Return the [x, y] coordinate for the center point of the cell that contains the specified text.  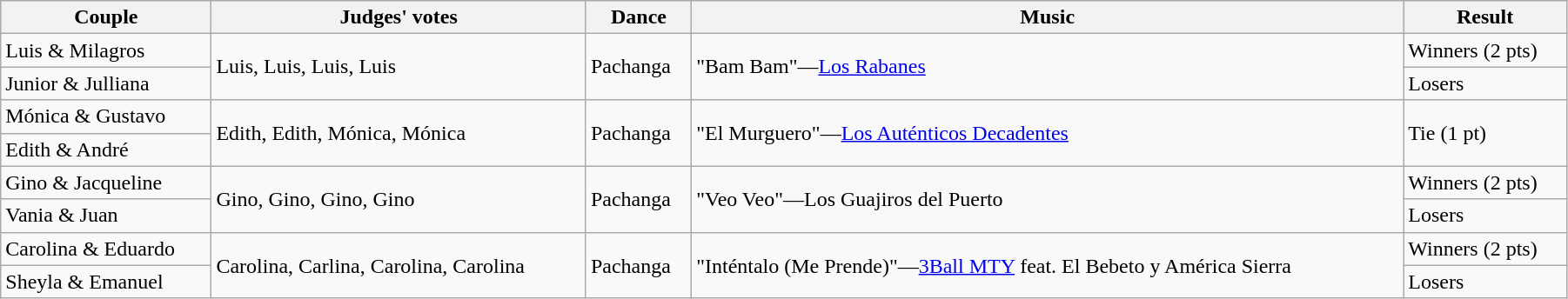
Carolina & Eduardo [106, 249]
Luis, Luis, Luis, Luis [399, 67]
"Veo Veo"—Los Guajiros del Puerto [1048, 199]
Gino, Gino, Gino, Gino [399, 199]
Result [1485, 17]
Luis & Milagros [106, 50]
Edith & André [106, 149]
"Bam Bam"—Los Rabanes [1048, 67]
Edith, Edith, Mónica, Mónica [399, 133]
"El Murguero"—Los Auténticos Decadentes [1048, 133]
Gino & Jacqueline [106, 183]
"Inténtalo (Me Prende)"—3Ball MTY feat. El Bebeto y América Sierra [1048, 265]
Music [1048, 17]
Dance [639, 17]
Judges' votes [399, 17]
Couple [106, 17]
Vania & Juan [106, 216]
Junior & Julliana [106, 83]
Tie (1 pt) [1485, 133]
Sheyla & Emanuel [106, 282]
Carolina, Carlina, Carolina, Carolina [399, 265]
Mónica & Gustavo [106, 116]
